Return [x, y] of the center of cell containing provided text 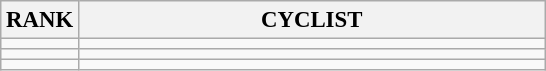
CYCLIST [312, 20]
RANK [40, 20]
